Return (x, y) of the center of cell containing provided text 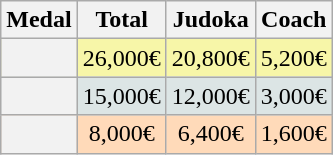
3,000€ (294, 96)
20,800€ (210, 58)
Coach (294, 20)
6,400€ (210, 134)
8,000€ (122, 134)
Judoka (210, 20)
Medal (39, 20)
12,000€ (210, 96)
Total (122, 20)
15,000€ (122, 96)
1,600€ (294, 134)
26,000€ (122, 58)
5,200€ (294, 58)
